Return [X, Y] of the center of cell containing provided text 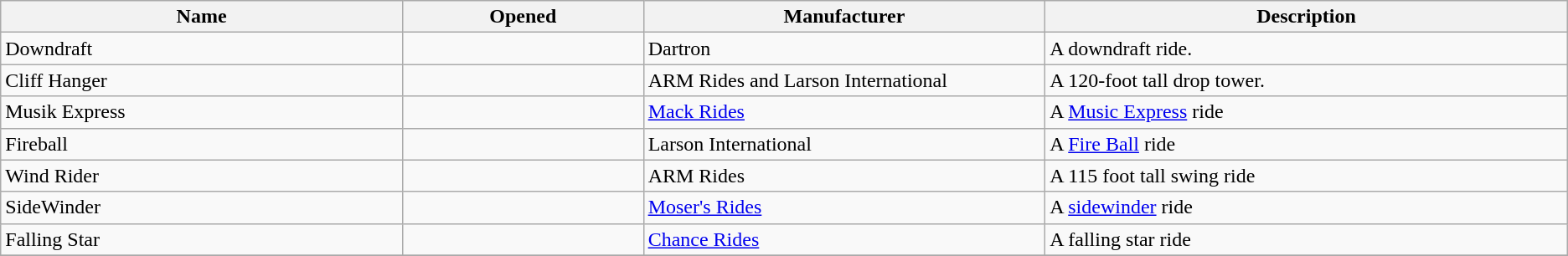
A falling star ride [1307, 239]
A 115 foot tall swing ride [1307, 176]
Mack Rides [844, 112]
Name [202, 17]
ARM Rides and Larson International [844, 80]
A Music Express ride [1307, 112]
SideWinder [202, 207]
Moser's Rides [844, 207]
Opened [523, 17]
ARM Rides [844, 176]
Chance Rides [844, 239]
Musik Express [202, 112]
Larson International [844, 144]
A sidewinder ride [1307, 207]
Falling Star [202, 239]
Dartron [844, 49]
Wind Rider [202, 176]
Downdraft [202, 49]
Manufacturer [844, 17]
A downdraft ride. [1307, 49]
Description [1307, 17]
A Fire Ball ride [1307, 144]
Cliff Hanger [202, 80]
Fireball [202, 144]
A 120-foot tall drop tower. [1307, 80]
